For the text-containing cell, return its midpoint in [x, y] coordinate format. 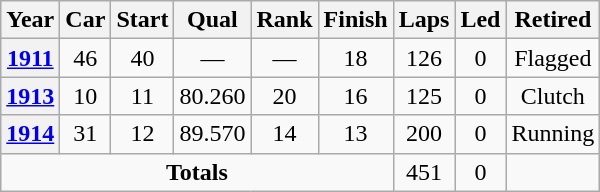
Car [86, 20]
Year [30, 20]
13 [356, 134]
10 [86, 96]
1911 [30, 58]
31 [86, 134]
1913 [30, 96]
11 [142, 96]
Qual [212, 20]
125 [424, 96]
14 [284, 134]
20 [284, 96]
Led [480, 20]
Laps [424, 20]
Totals [197, 172]
451 [424, 172]
1914 [30, 134]
16 [356, 96]
200 [424, 134]
Start [142, 20]
40 [142, 58]
46 [86, 58]
Running [553, 134]
Finish [356, 20]
Flagged [553, 58]
12 [142, 134]
80.260 [212, 96]
89.570 [212, 134]
Retired [553, 20]
18 [356, 58]
126 [424, 58]
Rank [284, 20]
Clutch [553, 96]
